Extract the (x, y) coordinate from the center of the cell holding the provided text.  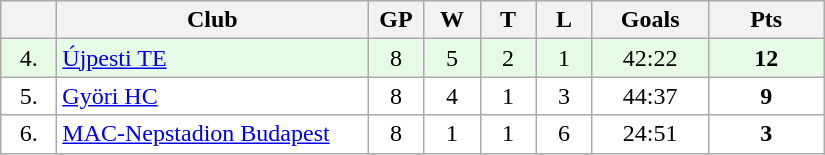
Györi HC (212, 96)
W (452, 20)
4 (452, 96)
Újpesti TE (212, 58)
2 (508, 58)
6. (29, 134)
42:22 (650, 58)
4. (29, 58)
GP (396, 20)
Club (212, 20)
Goals (650, 20)
6 (564, 134)
12 (766, 58)
5. (29, 96)
44:37 (650, 96)
T (508, 20)
9 (766, 96)
L (564, 20)
24:51 (650, 134)
Pts (766, 20)
MAC-Nepstadion Budapest (212, 134)
5 (452, 58)
